Return (X, Y) of the center of cell containing provided text 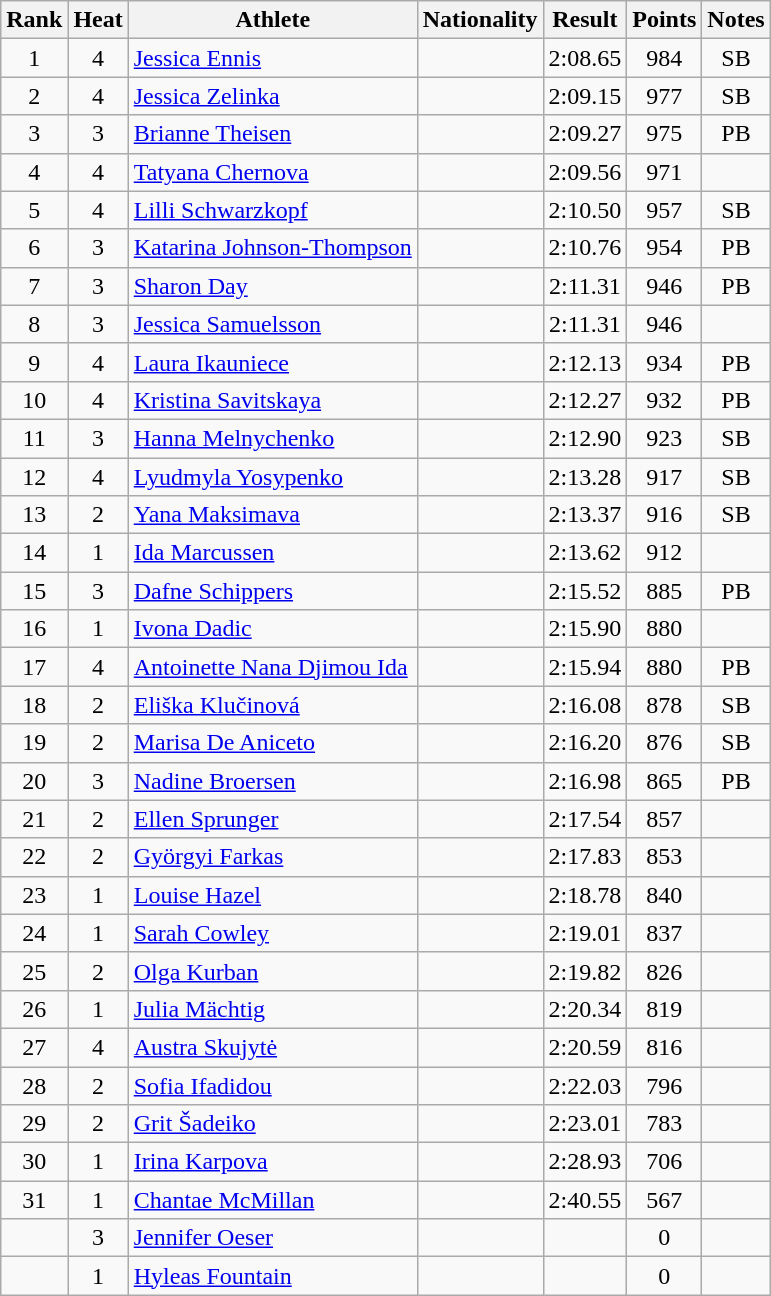
Grit Šadeiko (272, 1124)
9 (34, 362)
Louise Hazel (272, 895)
2:12.13 (585, 362)
957 (664, 210)
Sarah Cowley (272, 933)
Kristina Savitskaya (272, 400)
5 (34, 210)
Notes (736, 20)
31 (34, 1200)
Antoinette Nana Djimou Ida (272, 667)
2:20.59 (585, 1047)
Lilli Schwarzkopf (272, 210)
2:40.55 (585, 1200)
934 (664, 362)
Lyudmyla Yosypenko (272, 477)
954 (664, 248)
975 (664, 134)
Jennifer Oeser (272, 1238)
2:10.50 (585, 210)
10 (34, 400)
984 (664, 58)
Chantae McMillan (272, 1200)
2:15.52 (585, 591)
2:15.94 (585, 667)
2:16.98 (585, 781)
2:17.83 (585, 857)
796 (664, 1085)
916 (664, 515)
Laura Ikauniece (272, 362)
840 (664, 895)
Jessica Zelinka (272, 96)
22 (34, 857)
13 (34, 515)
Olga Kurban (272, 971)
706 (664, 1162)
Hanna Melnychenko (272, 438)
Jessica Samuelsson (272, 324)
917 (664, 477)
2:12.90 (585, 438)
2:08.65 (585, 58)
8 (34, 324)
2:09.56 (585, 172)
2:09.27 (585, 134)
932 (664, 400)
Brianne Theisen (272, 134)
25 (34, 971)
837 (664, 933)
Ellen Sprunger (272, 819)
Ida Marcussen (272, 553)
2:22.03 (585, 1085)
819 (664, 1009)
24 (34, 933)
912 (664, 553)
Result (585, 20)
2:18.78 (585, 895)
885 (664, 591)
567 (664, 1200)
2:10.76 (585, 248)
783 (664, 1124)
816 (664, 1047)
23 (34, 895)
Marisa De Aniceto (272, 743)
865 (664, 781)
27 (34, 1047)
Points (664, 20)
826 (664, 971)
Jessica Ennis (272, 58)
Athlete (272, 20)
853 (664, 857)
26 (34, 1009)
2:13.28 (585, 477)
Sharon Day (272, 286)
Nationality (480, 20)
2:15.90 (585, 629)
11 (34, 438)
857 (664, 819)
Rank (34, 20)
Dafne Schippers (272, 591)
Heat (98, 20)
15 (34, 591)
17 (34, 667)
Hyleas Fountain (272, 1276)
14 (34, 553)
878 (664, 705)
Austra Skujytė (272, 1047)
21 (34, 819)
16 (34, 629)
2:20.34 (585, 1009)
30 (34, 1162)
2:13.62 (585, 553)
7 (34, 286)
2:16.20 (585, 743)
Julia Mächtig (272, 1009)
28 (34, 1085)
29 (34, 1124)
977 (664, 96)
Ivona Dadic (272, 629)
2:12.27 (585, 400)
2:19.82 (585, 971)
20 (34, 781)
Irina Karpova (272, 1162)
19 (34, 743)
18 (34, 705)
2:13.37 (585, 515)
971 (664, 172)
Györgyi Farkas (272, 857)
Tatyana Chernova (272, 172)
Yana Maksimava (272, 515)
Katarina Johnson-Thompson (272, 248)
2:23.01 (585, 1124)
923 (664, 438)
6 (34, 248)
2:28.93 (585, 1162)
Eliška Klučinová (272, 705)
Sofia Ifadidou (272, 1085)
2:09.15 (585, 96)
2:16.08 (585, 705)
Nadine Broersen (272, 781)
2:19.01 (585, 933)
876 (664, 743)
12 (34, 477)
2:17.54 (585, 819)
